Return [x, y] of the center of cell containing provided text 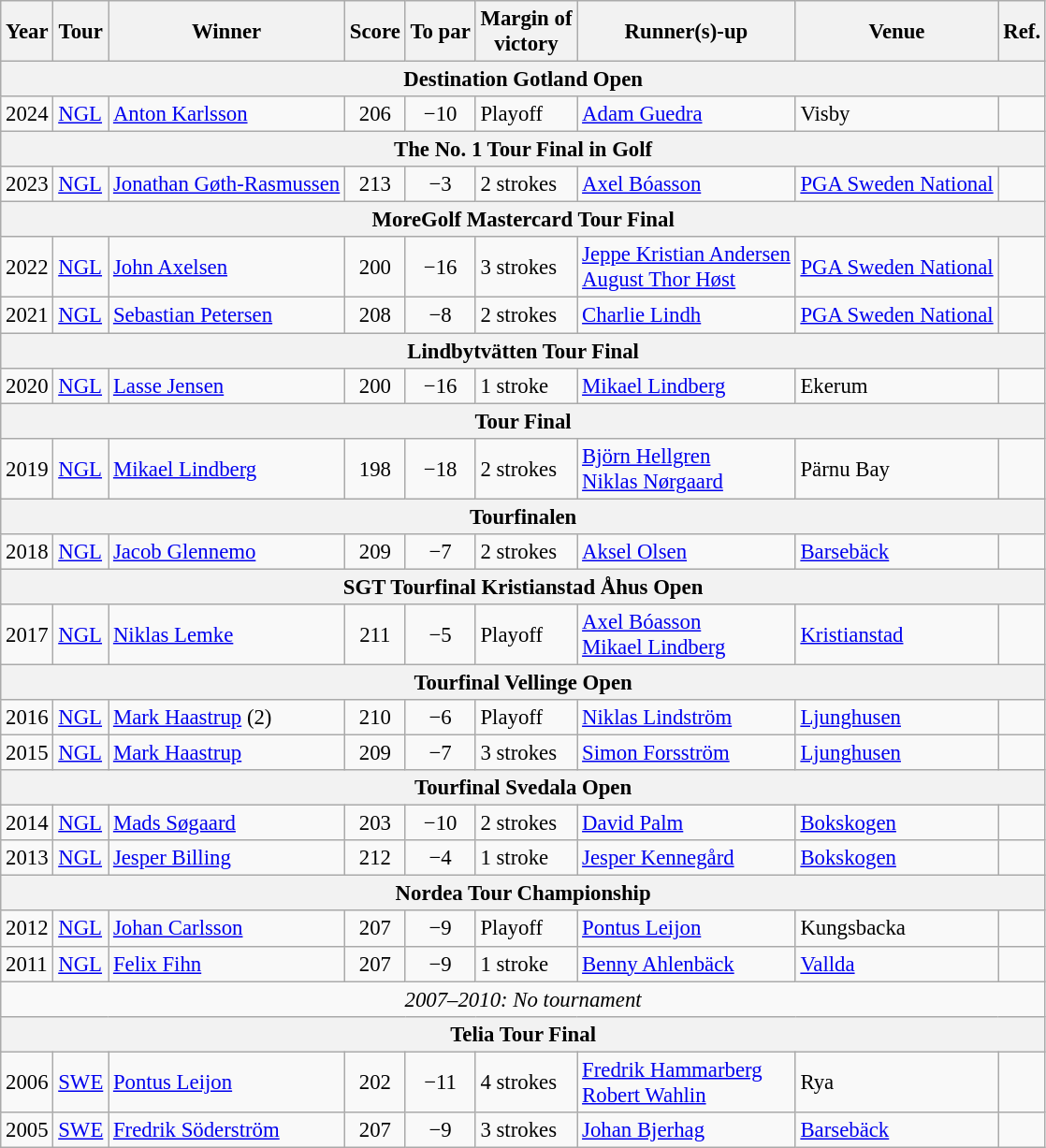
Johan Carlsson [226, 929]
2011 [27, 964]
Tour [80, 32]
Tourfinal Svedala Open [524, 788]
Tourfinal Vellinge Open [524, 682]
2014 [27, 823]
Mads Søgaard [226, 823]
Anton Karlsson [226, 114]
2015 [27, 753]
Year [27, 32]
206 [376, 114]
208 [376, 315]
−3 [440, 184]
2023 [27, 184]
Vallda [896, 964]
Lindbytvätten Tour Final [524, 351]
−6 [440, 718]
Visby [896, 114]
210 [376, 718]
−18 [440, 468]
2013 [27, 858]
Jesper Billing [226, 858]
Winner [226, 32]
Tour Final [524, 421]
2019 [27, 468]
2017 [27, 634]
−4 [440, 858]
Ekerum [896, 385]
Niklas Lindström [687, 718]
Kristianstad [896, 634]
Fredrik Hammarberg Robert Wahlin [687, 1082]
Aksel Olsen [687, 552]
Axel Bóasson [687, 184]
Venue [896, 32]
Benny Ahlenbäck [687, 964]
Margin ofvictory [526, 32]
Adam Guedra [687, 114]
203 [376, 823]
Simon Forsström [687, 753]
Mark Haastrup (2) [226, 718]
211 [376, 634]
Destination Gotland Open [524, 80]
−5 [440, 634]
Pärnu Bay [896, 468]
2018 [27, 552]
2005 [27, 1130]
Mark Haastrup [226, 753]
2022 [27, 268]
Jesper Kennegård [687, 858]
SGT Tourfinal Kristianstad Åhus Open [524, 587]
2006 [27, 1082]
Fredrik Söderström [226, 1130]
Runner(s)-up [687, 32]
2024 [27, 114]
Niklas Lemke [226, 634]
−8 [440, 315]
Johan Bjerhag [687, 1130]
2021 [27, 315]
213 [376, 184]
202 [376, 1082]
Axel Bóasson Mikael Lindberg [687, 634]
198 [376, 468]
Jeppe Kristian Andersen August Thor Høst [687, 268]
Jacob Glennemo [226, 552]
Ref. [1022, 32]
Score [376, 32]
MoreGolf Mastercard Tour Final [524, 220]
The No. 1 Tour Final in Golf [524, 150]
Telia Tour Final [524, 1034]
−11 [440, 1082]
Jonathan Gøth-Rasmussen [226, 184]
2016 [27, 718]
Charlie Lindh [687, 315]
2020 [27, 385]
Nordea Tour Championship [524, 894]
David Palm [687, 823]
2007–2010: No tournament [524, 999]
Felix Fihn [226, 964]
To par [440, 32]
Sebastian Petersen [226, 315]
Rya [896, 1082]
Tourfinalen [524, 516]
212 [376, 858]
4 strokes [526, 1082]
Björn Hellgren Niklas Nørgaard [687, 468]
Lasse Jensen [226, 385]
Kungsbacka [896, 929]
John Axelsen [226, 268]
2012 [27, 929]
